For the text-containing cell, return its midpoint in (X, Y) coordinate format. 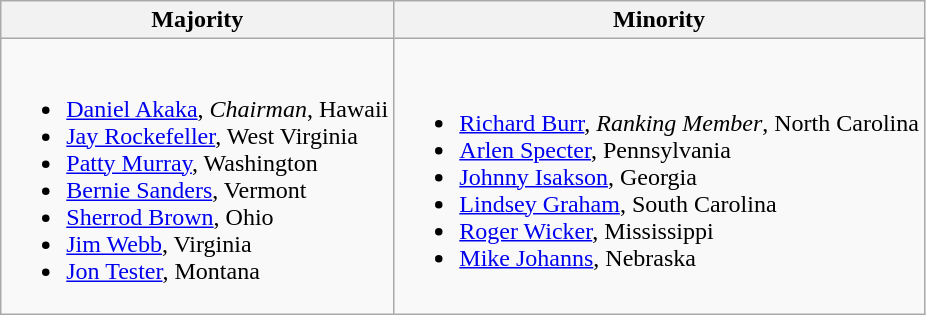
Majority (198, 20)
Minority (660, 20)
